Extract the [X, Y] coordinate from the center of the cell holding the provided text.  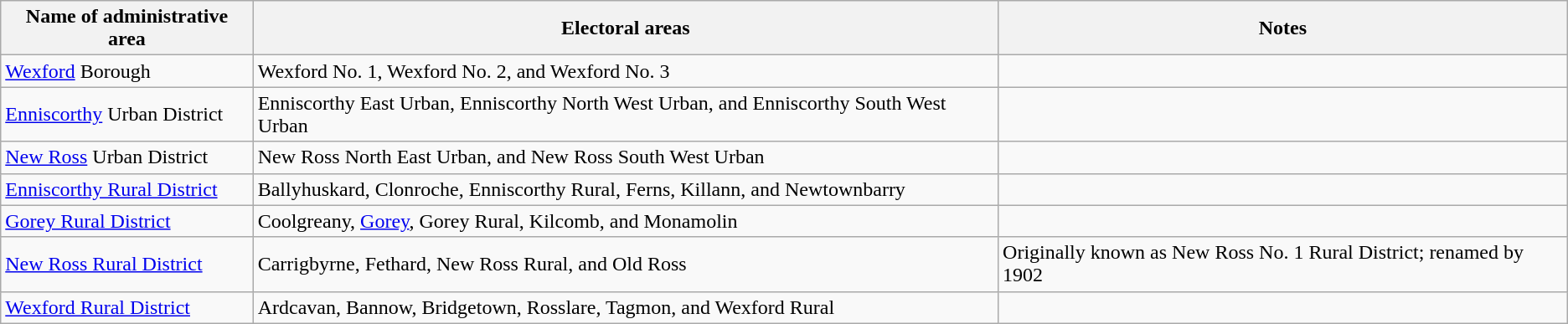
Notes [1283, 28]
Ardcavan, Bannow, Bridgetown, Rosslare, Tagmon, and Wexford Rural [625, 307]
New Ross North East Urban, and New Ross South West Urban [625, 157]
Gorey Rural District [127, 221]
Ballyhuskard, Clonroche, Enniscorthy Rural, Ferns, Killann, and Newtownbarry [625, 189]
Carrigbyrne, Fethard, New Ross Rural, and Old Ross [625, 265]
Enniscorthy East Urban, Enniscorthy North West Urban, and Enniscorthy South West Urban [625, 114]
New Ross Rural District [127, 265]
Enniscorthy Rural District [127, 189]
Originally known as New Ross No. 1 Rural District; renamed by 1902 [1283, 265]
Coolgreany, Gorey, Gorey Rural, Kilcomb, and Monamolin [625, 221]
Wexford Borough [127, 71]
New Ross Urban District [127, 157]
Name of administrative area [127, 28]
Enniscorthy Urban District [127, 114]
Wexford No. 1, Wexford No. 2, and Wexford No. 3 [625, 71]
Wexford Rural District [127, 307]
Electoral areas [625, 28]
